Locate the cell with the specified text and output its [X, Y] center coordinate. 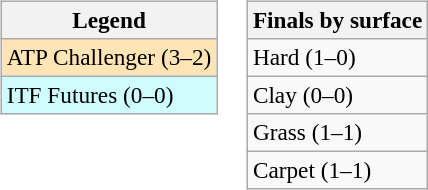
Carpet (1–1) [337, 171]
ATP Challenger (3–2) [108, 57]
ITF Futures (0–0) [108, 95]
Hard (1–0) [337, 57]
Finals by surface [337, 20]
Clay (0–0) [337, 95]
Legend [108, 20]
Grass (1–1) [337, 133]
